Return [X, Y] of the center of cell containing provided text 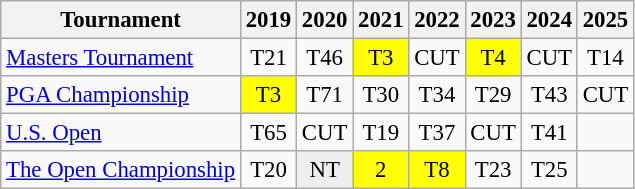
T46 [325, 58]
T30 [381, 95]
T41 [549, 133]
2025 [605, 20]
T43 [549, 95]
T23 [493, 170]
T71 [325, 95]
T34 [437, 95]
2022 [437, 20]
T14 [605, 58]
NT [325, 170]
T20 [268, 170]
T25 [549, 170]
T29 [493, 95]
T8 [437, 170]
Tournament [121, 20]
2 [381, 170]
PGA Championship [121, 95]
T19 [381, 133]
2024 [549, 20]
T65 [268, 133]
2020 [325, 20]
2023 [493, 20]
2019 [268, 20]
T37 [437, 133]
T4 [493, 58]
The Open Championship [121, 170]
Masters Tournament [121, 58]
2021 [381, 20]
T21 [268, 58]
U.S. Open [121, 133]
